For the text-containing cell, return its midpoint in (x, y) coordinate format. 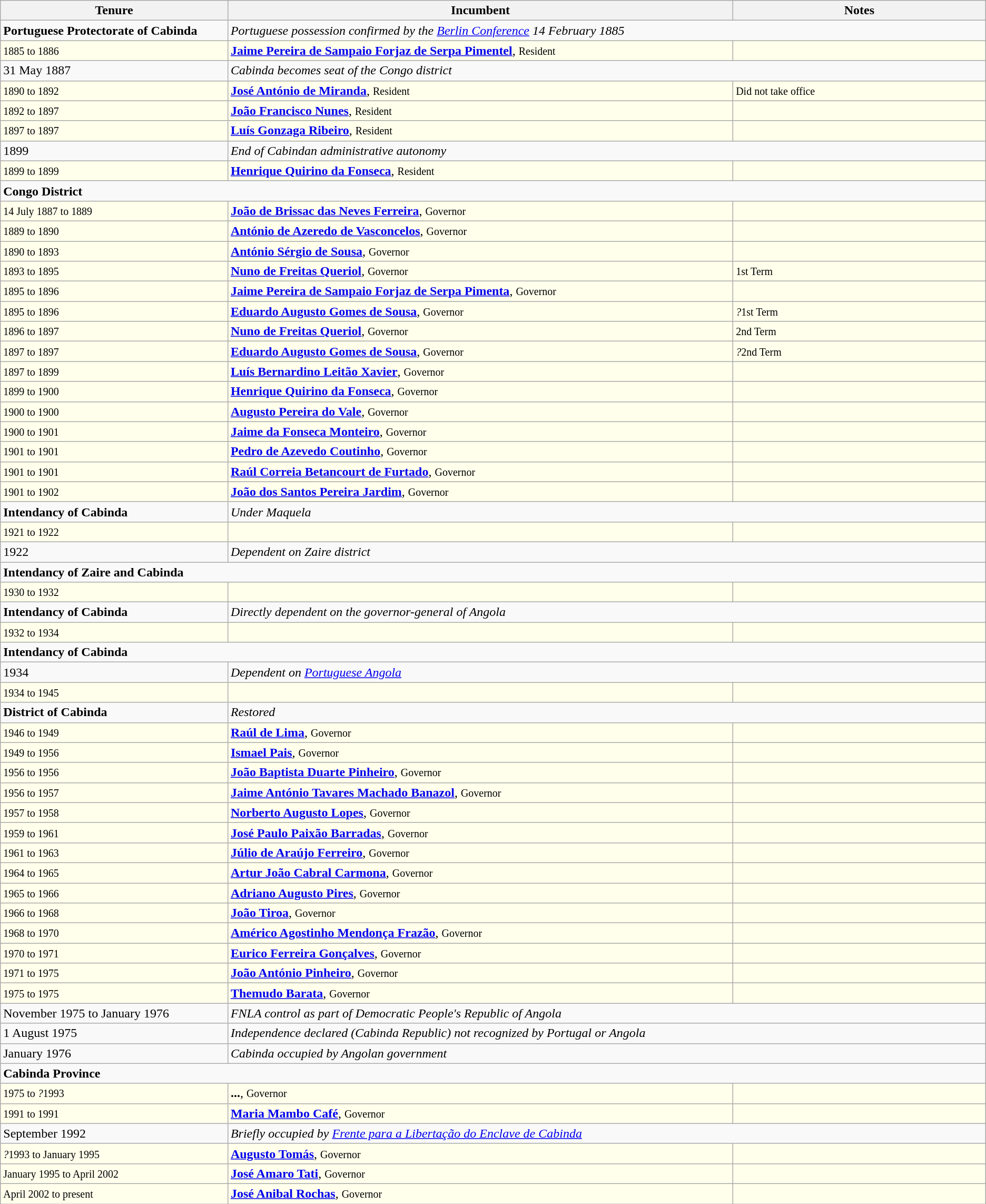
Dependent on Portuguese Angola (607, 672)
1 August 1975 (114, 1033)
1st Term (860, 271)
January 1976 (114, 1053)
1893 to 1895 (114, 271)
1900 to 1900 (114, 412)
April 2002 to present (114, 1193)
Norberto Augusto Lopes, Governor (480, 813)
Congo District (493, 191)
1889 to 1890 (114, 231)
1966 to 1968 (114, 913)
Portuguese Protectorate of Cabinda (114, 31)
1885 to 1886 (114, 51)
Américo Agostinho Mendonça Frazão, Governor (480, 933)
Under Maquela (607, 512)
Luís Bernardino Leitão Xavier, Governor (480, 371)
Jaime da Fonseca Monteiro, Governor (480, 432)
1970 to 1971 (114, 953)
João Francisco Nunes, Resident (480, 111)
Directly dependent on the governor-general of Angola (607, 612)
Augusto Pereira do Vale, Governor (480, 412)
Raúl de Lima, Governor (480, 732)
End of Cabindan administrative autonomy (607, 151)
José António de Miranda, Resident (480, 91)
Cabinda Province (493, 1073)
District of Cabinda (114, 712)
Did not take office (860, 91)
1991 to 1991 (114, 1113)
1897 to 1899 (114, 371)
Cabinda becomes seat of the Congo district (607, 71)
Jaime Pereira de Sampaio Forjaz de Serpa Pimenta, Governor (480, 291)
31 May 1887 (114, 71)
2nd Term (860, 331)
1896 to 1897 (114, 331)
Maria Mambo Café, Governor (480, 1113)
Augusto Tomás, Governor (480, 1153)
1971 to 1975 (114, 973)
1934 to 1945 (114, 692)
?1st Term (860, 311)
FNLA control as part of Democratic People's Republic of Angola (607, 1013)
1899 (114, 151)
1975 to 1975 (114, 993)
1899 to 1899 (114, 171)
Notes (860, 11)
1900 to 1901 (114, 432)
?2nd Term (860, 351)
Ismael Pais, Governor (480, 752)
1890 to 1893 (114, 251)
Adriano Augusto Pires, Governor (480, 893)
João Baptista Duarte Pinheiro, Governor (480, 772)
1899 to 1900 (114, 391)
..., Governor (480, 1093)
Henrique Quirino da Fonseca, Governor (480, 391)
José Amaro Tati, Governor (480, 1173)
José Paulo Paixão Barradas, Governor (480, 833)
Raúl Correia Betancourt de Furtado, Governor (480, 472)
João Tiroa, Governor (480, 913)
1965 to 1966 (114, 893)
Portuguese possession confirmed by the Berlin Conference 14 February 1885 (607, 31)
1901 to 1902 (114, 492)
Dependent on Zaire district (607, 552)
Jaime Pereira de Sampaio Forjaz de Serpa Pimentel, Resident (480, 51)
November 1975 to January 1976 (114, 1013)
1932 to 1934 (114, 632)
Eurico Ferreira Gonçalves, Governor (480, 953)
1892 to 1897 (114, 111)
1959 to 1961 (114, 833)
António Sérgio de Sousa, Governor (480, 251)
Henrique Quirino da Fonseca, Resident (480, 171)
João de Brissac das Neves Ferreira, Governor (480, 211)
1930 to 1932 (114, 592)
1964 to 1965 (114, 873)
Independence declared (Cabinda Republic) not recognized by Portugal or Angola (607, 1033)
Júlio de Araújo Ferreiro, Governor (480, 853)
Artur João Cabral Carmona, Governor (480, 873)
?1993 to January 1995 (114, 1153)
1934 (114, 672)
1961 to 1963 (114, 853)
Restored (607, 712)
1922 (114, 552)
January 1995 to April 2002 (114, 1173)
Incumbent (480, 11)
Cabinda occupied by Angolan government (607, 1053)
1946 to 1949 (114, 732)
1975 to ?1993 (114, 1093)
Tenure (114, 11)
1949 to 1956 (114, 752)
Luís Gonzaga Ribeiro, Resident (480, 131)
Themudo Barata, Governor (480, 993)
1956 to 1957 (114, 792)
1956 to 1956 (114, 772)
14 July 1887 to 1889 (114, 211)
José Anibal Rochas, Governor (480, 1193)
João António Pinheiro, Governor (480, 973)
Jaime António Tavares Machado Banazol, Governor (480, 792)
1921 to 1922 (114, 532)
Intendancy of Zaire and Cabinda (493, 572)
1957 to 1958 (114, 813)
Briefly occupied by Frente para a Libertação do Enclave de Cabinda (607, 1133)
1968 to 1970 (114, 933)
João dos Santos Pereira Jardim, Governor (480, 492)
September 1992 (114, 1133)
António de Azeredo de Vasconcelos, Governor (480, 231)
Pedro de Azevedo Coutinho, Governor (480, 452)
1890 to 1892 (114, 91)
